Locate the cell with the specified text and output its [x, y] center coordinate. 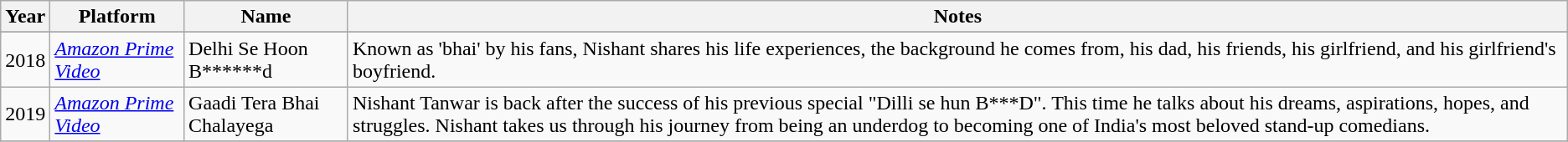
2019 [25, 114]
Gaadi Tera Bhai Chalayega [266, 114]
Platform [117, 17]
Notes [957, 17]
Delhi Se Hoon B******d [266, 60]
Year [25, 17]
2018 [25, 60]
Name [266, 17]
